From the cell containing the given text, extract its center point as [X, Y] coordinate. 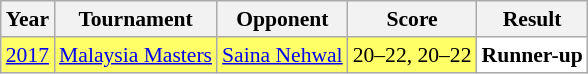
Malaysia Masters [136, 55]
20–22, 20–22 [412, 55]
Opponent [282, 19]
Tournament [136, 19]
Result [532, 19]
2017 [28, 55]
Year [28, 19]
Score [412, 19]
Saina Nehwal [282, 55]
Runner-up [532, 55]
